Extract the (x, y) coordinate from the center of the cell holding the provided text.  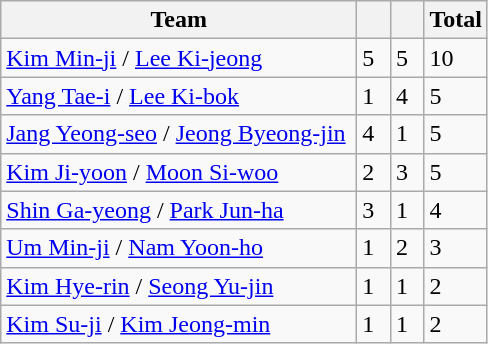
Team (179, 20)
Jang Yeong-seo / Jeong Byeong-jin (179, 134)
Kim Min-ji / Lee Ki-jeong (179, 58)
Shin Ga-yeong / Park Jun-ha (179, 210)
Um Min-ji / Nam Yoon-ho (179, 248)
Kim Ji-yoon / Moon Si-woo (179, 172)
Kim Su-ji / Kim Jeong-min (179, 324)
Kim Hye-rin / Seong Yu-jin (179, 286)
Yang Tae-i / Lee Ki-bok (179, 96)
10 (456, 58)
Total (456, 20)
